Return [x, y] of the center of cell containing provided text 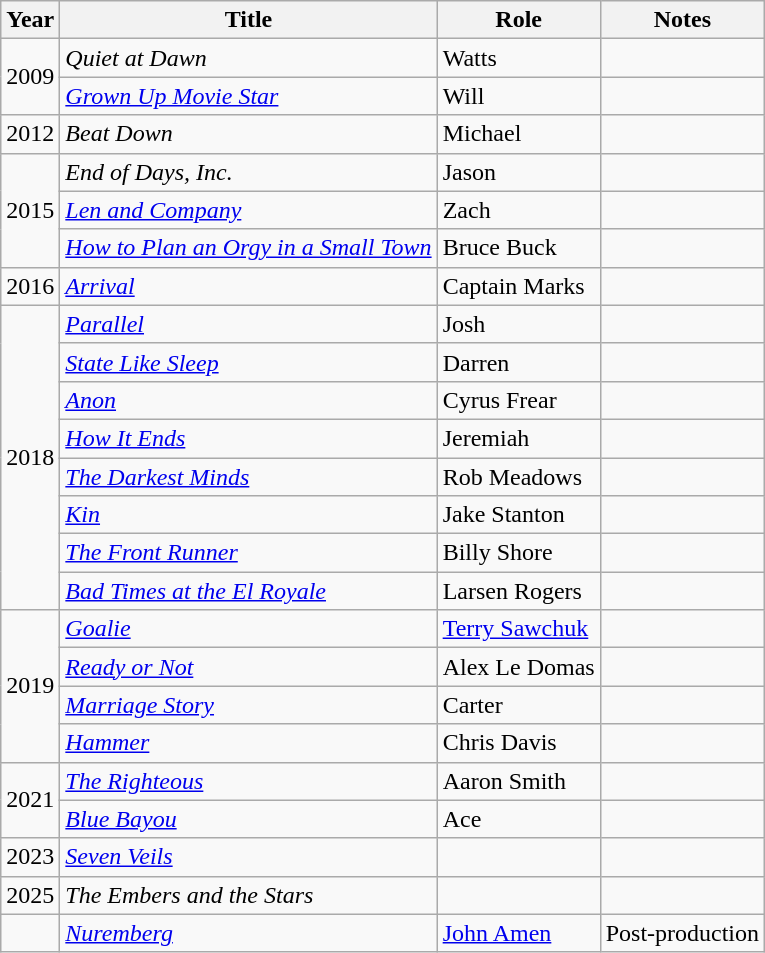
John Amen [518, 933]
Rob Meadows [518, 477]
Quiet at Dawn [248, 58]
Aaron Smith [518, 781]
Watts [518, 58]
Darren [518, 362]
Josh [518, 324]
Grown Up Movie Star [248, 96]
Cyrus Frear [518, 400]
2019 [30, 686]
Notes [682, 20]
2025 [30, 895]
State Like Sleep [248, 362]
Blue Bayou [248, 819]
Ready or Not [248, 667]
Ace [518, 819]
Goalie [248, 629]
Michael [518, 134]
The Embers and the Stars [248, 895]
Len and Company [248, 210]
Anon [248, 400]
Alex Le Domas [518, 667]
Hammer [248, 743]
Parallel [248, 324]
The Front Runner [248, 553]
Zach [518, 210]
Kin [248, 515]
Role [518, 20]
Arrival [248, 286]
Marriage Story [248, 705]
Captain Marks [518, 286]
2018 [30, 457]
End of Days, Inc. [248, 172]
Seven Veils [248, 857]
Carter [518, 705]
The Darkest Minds [248, 477]
2016 [30, 286]
Jason [518, 172]
Jeremiah [518, 438]
How It Ends [248, 438]
2021 [30, 800]
Billy Shore [518, 553]
Title [248, 20]
Bruce Buck [518, 248]
Bad Times at the El Royale [248, 591]
Beat Down [248, 134]
2009 [30, 77]
2015 [30, 210]
Nuremberg [248, 933]
Year [30, 20]
The Righteous [248, 781]
2012 [30, 134]
How to Plan an Orgy in a Small Town [248, 248]
Terry Sawchuk [518, 629]
2023 [30, 857]
Larsen Rogers [518, 591]
Jake Stanton [518, 515]
Post-production [682, 933]
Will [518, 96]
Chris Davis [518, 743]
